Scan for the cell matching the given text and deliver its (X, Y) coordinate at center. 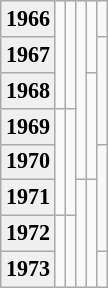
1971 (28, 198)
1973 (28, 269)
1968 (28, 90)
1966 (28, 18)
1972 (28, 233)
1967 (28, 54)
1970 (28, 162)
1969 (28, 126)
